Detect which cell encompasses the target text, then output its (x, y) center coordinate. 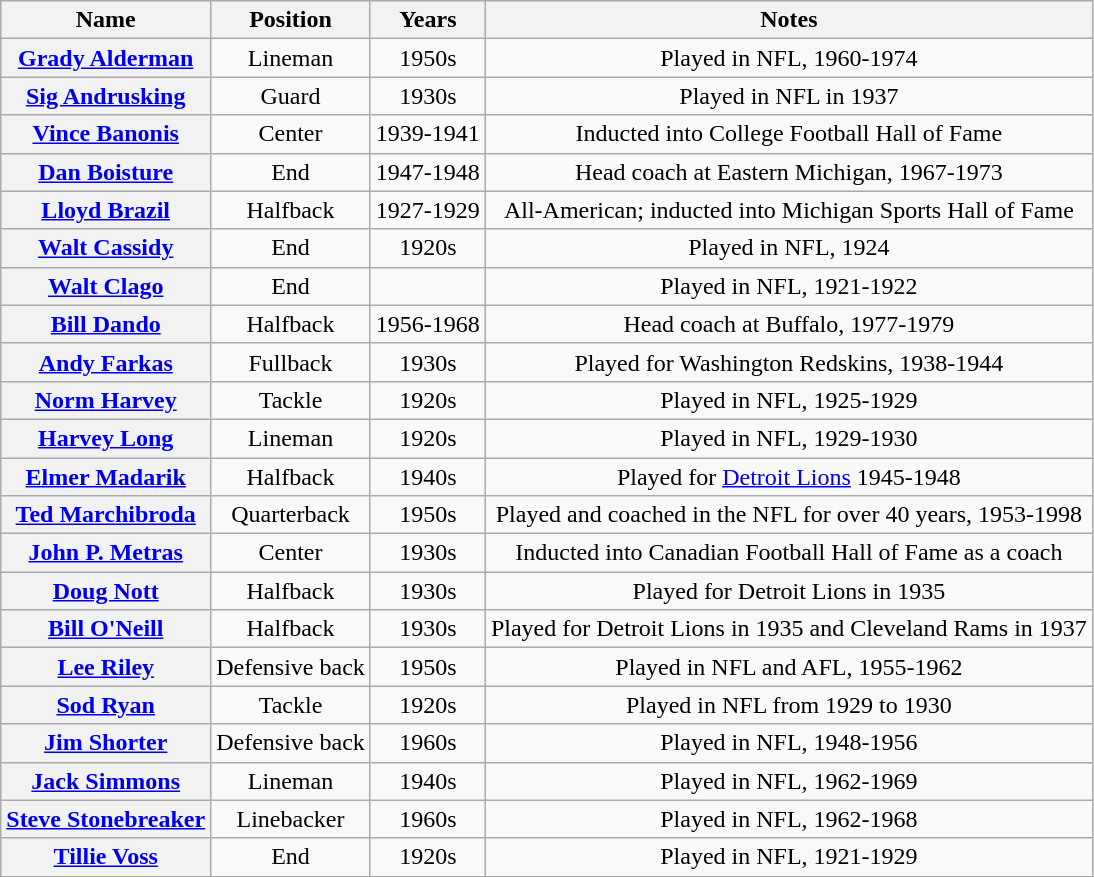
Played in NFL and AFL, 1955-1962 (788, 667)
Steve Stonebreaker (106, 819)
Played and coached in the NFL for over 40 years, 1953-1998 (788, 515)
Played in NFL, 1924 (788, 248)
Played in NFL, 1962-1968 (788, 819)
Quarterback (291, 515)
Sig Andrusking (106, 96)
Elmer Madarik (106, 477)
Name (106, 20)
Played for Detroit Lions 1945-1948 (788, 477)
Played in NFL, 1921-1922 (788, 286)
Played in NFL from 1929 to 1930 (788, 705)
Walt Cassidy (106, 248)
Guard (291, 96)
Head coach at Buffalo, 1977-1979 (788, 324)
Played in NFL, 1948-1956 (788, 743)
Played in NFL, 1921-1929 (788, 857)
Lloyd Brazil (106, 210)
Vince Banonis (106, 134)
Harvey Long (106, 438)
Bill O'Neill (106, 629)
Andy Farkas (106, 362)
John P. Metras (106, 553)
Tillie Voss (106, 857)
Played for Detroit Lions in 1935 and Cleveland Rams in 1937 (788, 629)
All-American; inducted into Michigan Sports Hall of Fame (788, 210)
Jack Simmons (106, 781)
Played in NFL, 1960-1974 (788, 58)
Sod Ryan (106, 705)
1956-1968 (428, 324)
1927-1929 (428, 210)
Played in NFL, 1962-1969 (788, 781)
Head coach at Eastern Michigan, 1967-1973 (788, 172)
Played in NFL, 1925-1929 (788, 400)
Played for Washington Redskins, 1938-1944 (788, 362)
Inducted into College Football Hall of Fame (788, 134)
1947-1948 (428, 172)
1939-1941 (428, 134)
Dan Boisture (106, 172)
Walt Clago (106, 286)
Position (291, 20)
Played in NFL in 1937 (788, 96)
Grady Alderman (106, 58)
Inducted into Canadian Football Hall of Fame as a coach (788, 553)
Played for Detroit Lions in 1935 (788, 591)
Linebacker (291, 819)
Notes (788, 20)
Doug Nott (106, 591)
Ted Marchibroda (106, 515)
Fullback (291, 362)
Bill Dando (106, 324)
Years (428, 20)
Jim Shorter (106, 743)
Lee Riley (106, 667)
Played in NFL, 1929-1930 (788, 438)
Norm Harvey (106, 400)
